Search for the cell housing the specified text and yield its [x, y] center coordinate. 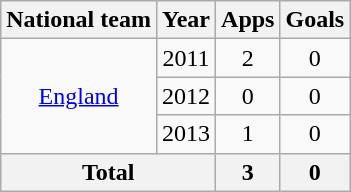
2012 [186, 96]
England [79, 96]
Apps [248, 20]
Total [108, 172]
3 [248, 172]
1 [248, 134]
2011 [186, 58]
2 [248, 58]
Year [186, 20]
2013 [186, 134]
National team [79, 20]
Goals [315, 20]
